Find where the given text appears and provide that cell's center as [X, Y] coordinate. 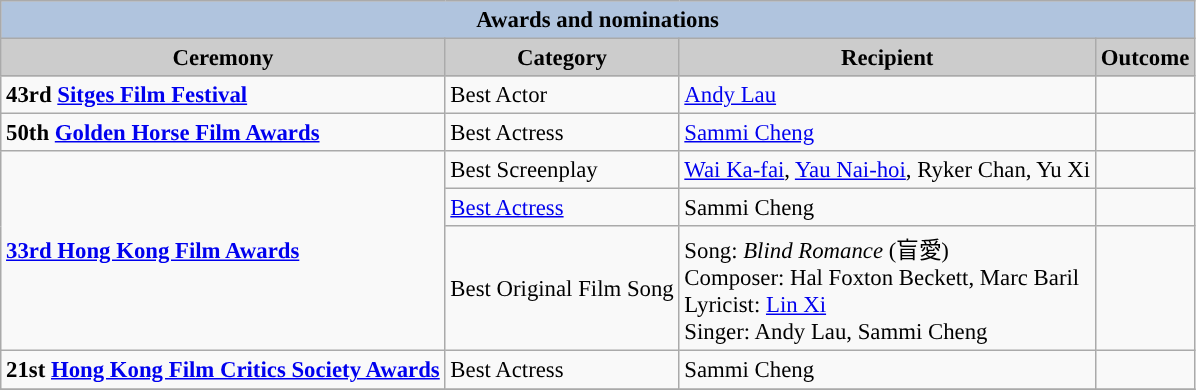
Outcome [1144, 58]
Ceremony [223, 58]
Recipient [887, 58]
43rd Sitges Film Festival [223, 95]
21st Hong Kong Film Critics Society Awards [223, 370]
Awards and nominations [598, 20]
Best Actor [562, 95]
Andy Lau [887, 95]
Best Screenplay [562, 170]
Wai Ka-fai, Yau Nai-hoi, Ryker Chan, Yu Xi [887, 170]
50th Golden Horse Film Awards [223, 133]
Best Original Film Song [562, 288]
33rd Hong Kong Film Awards [223, 251]
Song: Blind Romance (盲愛)Composer: Hal Foxton Beckett, Marc Baril Lyricist: Lin Xi Singer: Andy Lau, Sammi Cheng [887, 288]
Category [562, 58]
